Determine the [X, Y] coordinate at the center of the cell enclosing the given text.  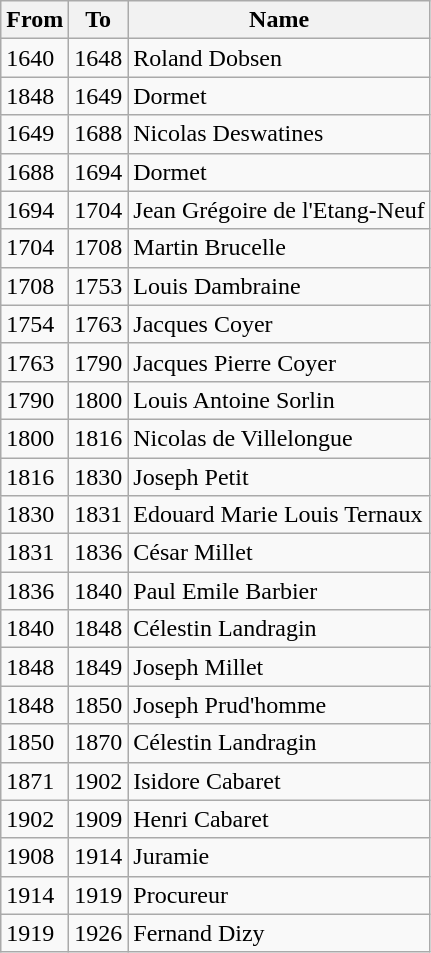
To [98, 20]
From [35, 20]
Jean Grégoire de l'Etang-Neuf [280, 210]
1849 [98, 667]
Roland Dobsen [280, 58]
1871 [35, 781]
Nicolas de Villelongue [280, 438]
Procureur [280, 895]
Louis Dambraine [280, 286]
Jacques Pierre Coyer [280, 362]
Joseph Millet [280, 667]
Edouard Marie Louis Ternaux [280, 515]
1754 [35, 324]
1909 [98, 819]
1753 [98, 286]
1908 [35, 857]
Nicolas Deswatines [280, 134]
Name [280, 20]
Fernand Dizy [280, 933]
1926 [98, 933]
Isidore Cabaret [280, 781]
Joseph Prud'homme [280, 705]
1648 [98, 58]
César Millet [280, 553]
Henri Cabaret [280, 819]
Louis Antoine Sorlin [280, 400]
Paul Emile Barbier [280, 591]
Jacques Coyer [280, 324]
1640 [35, 58]
Juramie [280, 857]
Joseph Petit [280, 477]
1870 [98, 743]
Martin Brucelle [280, 248]
